Search for the cell housing the specified text and yield its [x, y] center coordinate. 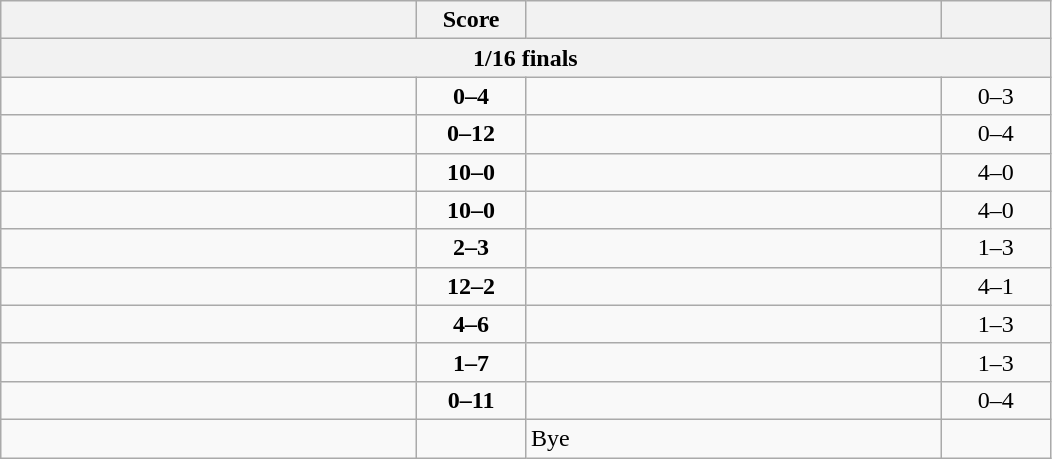
4–6 [472, 324]
Score [472, 20]
0–12 [472, 134]
1–7 [472, 362]
4–1 [996, 286]
0–3 [996, 96]
0–11 [472, 400]
1/16 finals [526, 58]
2–3 [472, 248]
12–2 [472, 286]
Bye [733, 438]
